Return (x, y) of the center of cell containing provided text 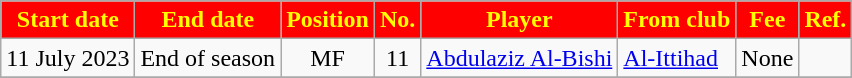
Abdulaziz Al-Bishi (520, 58)
Position (328, 20)
Player (520, 20)
Ref. (826, 20)
From club (677, 20)
None (768, 58)
No. (397, 20)
Fee (768, 20)
Start date (68, 20)
End date (208, 20)
Al-Ittihad (677, 58)
11 (397, 58)
MF (328, 58)
End of season (208, 58)
11 July 2023 (68, 58)
